Search for the cell housing the specified text and yield its (x, y) center coordinate. 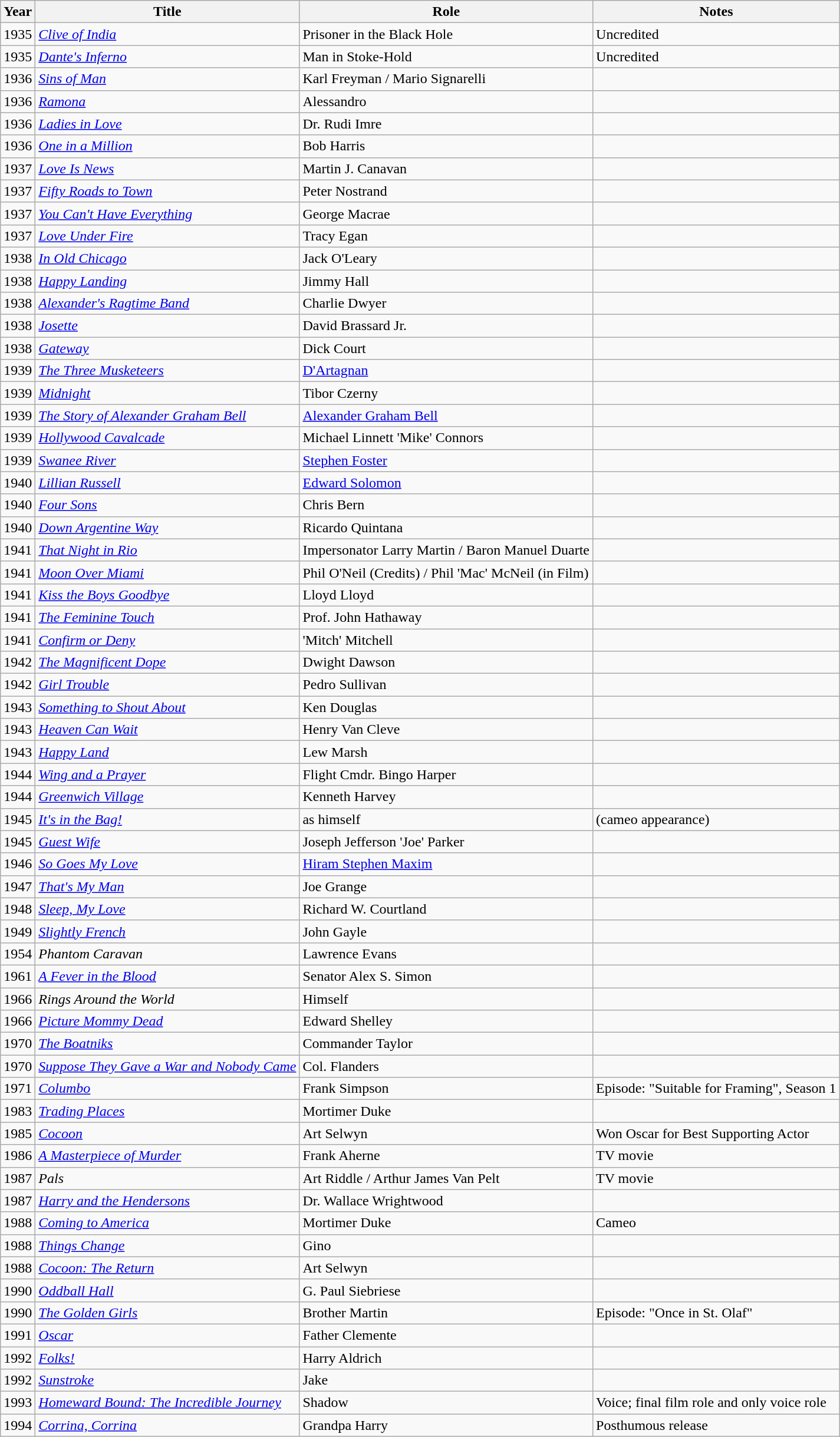
Suppose They Gave a War and Nobody Came (167, 1066)
Episode: "Suitable for Framing", Season 1 (717, 1089)
Henry Van Cleve (446, 730)
Dante's Inferno (167, 57)
Happy Landing (167, 281)
(cameo appearance) (717, 819)
Prof. John Hathaway (446, 617)
One in a Million (167, 146)
Josette (167, 326)
The Story of Alexander Graham Bell (167, 416)
Midnight (167, 393)
Pedro Sullivan (446, 685)
1948 (18, 909)
Greenwich Village (167, 797)
Richard W. Courtland (446, 909)
Tracy Egan (446, 236)
D'Artagnan (446, 371)
1961 (18, 976)
Voice; final film role and only voice role (717, 1403)
Episode: "Once in St. Olaf" (717, 1313)
Shadow (446, 1403)
Edward Shelley (446, 1021)
as himself (446, 819)
Alessandro (446, 101)
Won Oscar for Best Supporting Actor (717, 1133)
Frank Aherne (446, 1156)
Happy Land (167, 752)
Lillian Russell (167, 483)
It's in the Bag! (167, 819)
Dwight Dawson (446, 663)
That's My Man (167, 886)
Sleep, My Love (167, 909)
Homeward Bound: The Incredible Journey (167, 1403)
Prisoner in the Black Hole (446, 34)
1949 (18, 931)
Art Riddle / Arthur James Van Pelt (446, 1178)
'Mitch' Mitchell (446, 640)
A Fever in the Blood (167, 976)
Year (18, 12)
Something to Shout About (167, 707)
Gino (446, 1245)
Swanee River (167, 460)
Role (446, 12)
Frank Simpson (446, 1089)
Dr. Rudi Imre (446, 124)
Phantom Caravan (167, 954)
Man in Stoke-Hold (446, 57)
Cocoon (167, 1133)
Four Sons (167, 505)
Gateway (167, 348)
1947 (18, 886)
Ladies in Love (167, 124)
Jake (446, 1380)
So Goes My Love (167, 864)
Girl Trouble (167, 685)
Jack O'Leary (446, 258)
1994 (18, 1425)
Coming to America (167, 1223)
Rings Around the World (167, 999)
Folks! (167, 1357)
The Magnificent Dope (167, 663)
Oscar (167, 1335)
1946 (18, 864)
Martin J. Canavan (446, 169)
Grandpa Harry (446, 1425)
Tibor Czerny (446, 393)
Love Is News (167, 169)
Kenneth Harvey (446, 797)
Slightly French (167, 931)
Title (167, 12)
Notes (717, 12)
Dr. Wallace Wrightwood (446, 1201)
Trading Places (167, 1111)
Oddball Hall (167, 1290)
1993 (18, 1403)
Phil O'Neil (Credits) / Phil 'Mac' McNeil (in Film) (446, 572)
Michael Linnett 'Mike' Connors (446, 438)
Ricardo Quintana (446, 528)
Fifty Roads to Town (167, 191)
Commander Taylor (446, 1044)
Hiram Stephen Maxim (446, 864)
1983 (18, 1111)
G. Paul Siebriese (446, 1290)
1985 (18, 1133)
The Golden Girls (167, 1313)
George Macrae (446, 213)
1971 (18, 1089)
Chris Bern (446, 505)
Senator Alex S. Simon (446, 976)
Wing and a Prayer (167, 774)
Col. Flanders (446, 1066)
Down Argentine Way (167, 528)
Alexander Graham Bell (446, 416)
In Old Chicago (167, 258)
Love Under Fire (167, 236)
Charlie Dwyer (446, 304)
Flight Cmdr. Bingo Harper (446, 774)
Sins of Man (167, 79)
Lew Marsh (446, 752)
Bob Harris (446, 146)
Karl Freyman / Mario Signarelli (446, 79)
1991 (18, 1335)
Columbo (167, 1089)
1986 (18, 1156)
Alexander's Ragtime Band (167, 304)
That Night in Rio (167, 550)
Sunstroke (167, 1380)
The Feminine Touch (167, 617)
Picture Mommy Dead (167, 1021)
Peter Nostrand (446, 191)
Clive of India (167, 34)
Pals (167, 1178)
Edward Solomon (446, 483)
Dick Court (446, 348)
Things Change (167, 1245)
Guest Wife (167, 842)
Himself (446, 999)
Father Clemente (446, 1335)
Jimmy Hall (446, 281)
Ken Douglas (446, 707)
Posthumous release (717, 1425)
Confirm or Deny (167, 640)
Cocoon: The Return (167, 1268)
Kiss the Boys Goodbye (167, 595)
A Masterpiece of Murder (167, 1156)
John Gayle (446, 931)
Ramona (167, 101)
Lloyd Lloyd (446, 595)
Corrina, Corrina (167, 1425)
You Can't Have Everything (167, 213)
Impersonator Larry Martin / Baron Manuel Duarte (446, 550)
Stephen Foster (446, 460)
Harry and the Hendersons (167, 1201)
David Brassard Jr. (446, 326)
Harry Aldrich (446, 1357)
Joseph Jefferson 'Joe' Parker (446, 842)
Brother Martin (446, 1313)
Moon Over Miami (167, 572)
1954 (18, 954)
Heaven Can Wait (167, 730)
Lawrence Evans (446, 954)
Cameo (717, 1223)
Joe Grange (446, 886)
The Boatniks (167, 1044)
Hollywood Cavalcade (167, 438)
The Three Musketeers (167, 371)
